Capture the cell that displays the provided text and extract its (x, y) central coordinate. 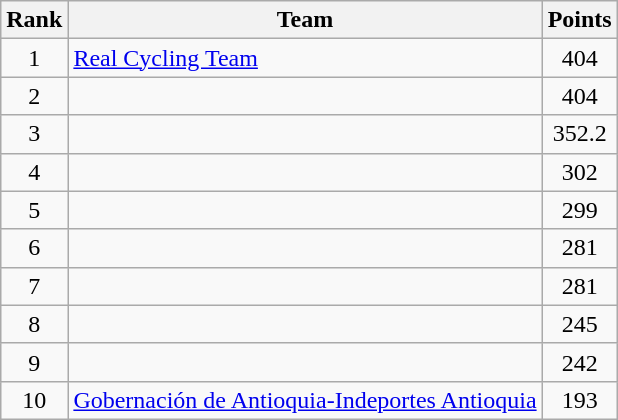
Team (305, 20)
9 (34, 362)
1 (34, 58)
302 (580, 172)
8 (34, 324)
10 (34, 400)
245 (580, 324)
Points (580, 20)
299 (580, 210)
242 (580, 362)
Real Cycling Team (305, 58)
352.2 (580, 134)
Rank (34, 20)
6 (34, 248)
Gobernación de Antioquia-Indeportes Antioquia (305, 400)
7 (34, 286)
3 (34, 134)
5 (34, 210)
2 (34, 96)
193 (580, 400)
4 (34, 172)
